Search for the cell housing the specified text and yield its (x, y) center coordinate. 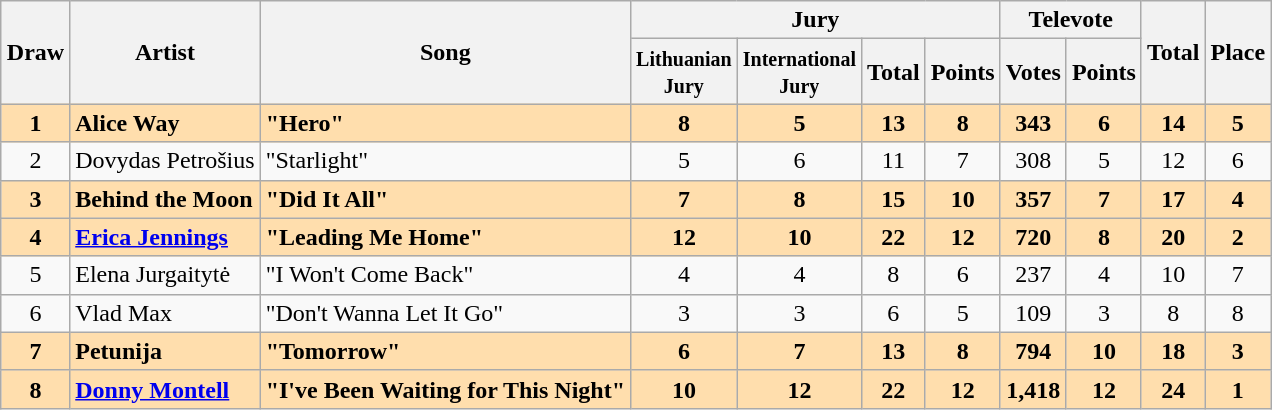
Erica Jennings (165, 237)
720 (1033, 237)
Jury (816, 20)
Vlad Max (165, 313)
LithuanianJury (684, 72)
Place (1238, 52)
"Did It All" (445, 199)
Draw (35, 52)
"I've Been Waiting for This Night" (445, 389)
"Don't Wanna Let It Go" (445, 313)
"Leading Me Home" (445, 237)
Televote (1070, 20)
Song (445, 52)
794 (1033, 351)
357 (1033, 199)
24 (1173, 389)
15 (894, 199)
Petunija (165, 351)
Behind the Moon (165, 199)
"Starlight" (445, 161)
14 (1173, 123)
17 (1173, 199)
"Hero" (445, 123)
1,418 (1033, 389)
Donny Montell (165, 389)
"Tomorrow" (445, 351)
11 (894, 161)
Alice Way (165, 123)
308 (1033, 161)
18 (1173, 351)
InternationalJury (799, 72)
Artist (165, 52)
343 (1033, 123)
"I Won't Come Back" (445, 275)
Votes (1033, 72)
Dovydas Petrošius (165, 161)
20 (1173, 237)
237 (1033, 275)
Elena Jurgaitytė (165, 275)
109 (1033, 313)
